Determine the [X, Y] coordinate at the center of the cell enclosing the given text.  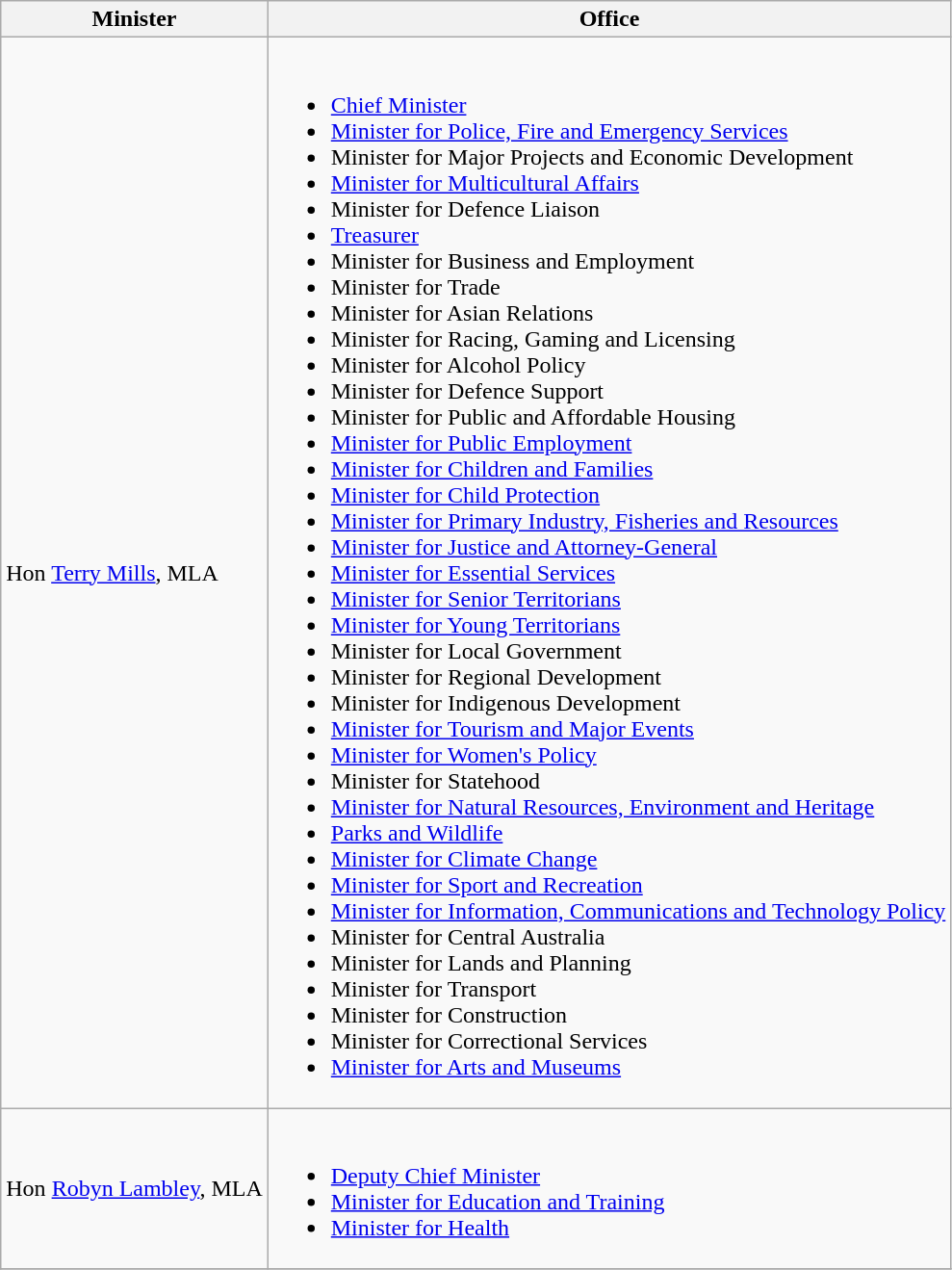
Hon Robyn Lambley, MLA [135, 1188]
Minister [135, 19]
Office [609, 19]
Deputy Chief MinisterMinister for Education and TrainingMinister for Health [609, 1188]
Hon Terry Mills, MLA [135, 573]
